Find where the given text appears and provide that cell's center as (X, Y) coordinate. 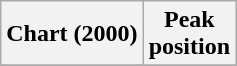
Chart (2000) (72, 34)
Peakposition (189, 34)
